Provide the [x, y] coordinate of the cell's center where the given text is located.  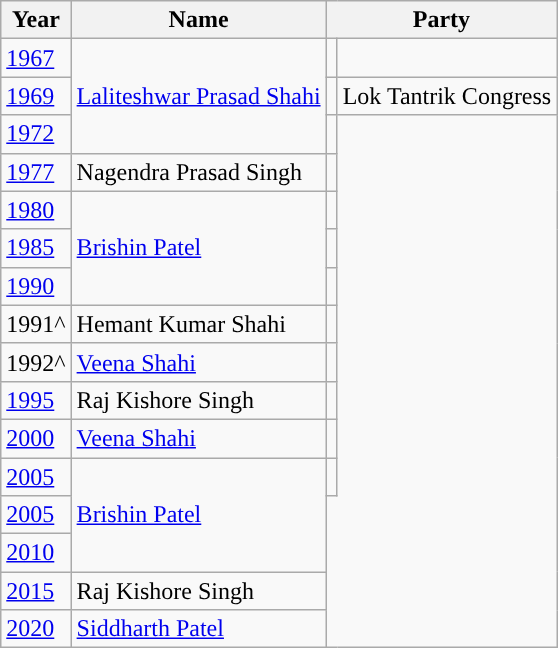
Lok Tantrik Congress [447, 96]
2000 [36, 438]
1977 [36, 172]
Year [36, 20]
1992^ [36, 362]
Hemant Kumar Shahi [198, 324]
1991^ [36, 324]
2010 [36, 553]
1972 [36, 134]
1980 [36, 210]
1995 [36, 400]
1985 [36, 248]
Name [198, 20]
Laliteshwar Prasad Shahi [198, 96]
Party [442, 20]
Nagendra Prasad Singh [198, 172]
1969 [36, 96]
1967 [36, 58]
2015 [36, 591]
2020 [36, 629]
1990 [36, 286]
Siddharth Patel [198, 629]
